Search for the cell housing the specified text and yield its (x, y) center coordinate. 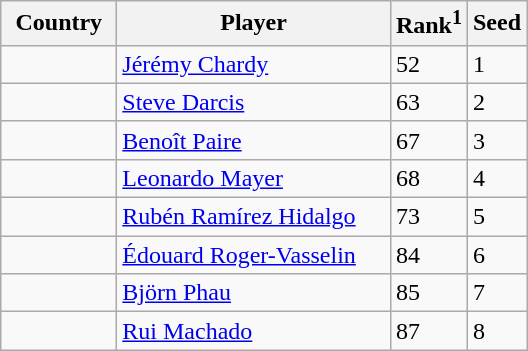
7 (496, 293)
Leonardo Mayer (254, 178)
8 (496, 331)
6 (496, 255)
4 (496, 178)
Björn Phau (254, 293)
Édouard Roger-Vasselin (254, 255)
Country (59, 24)
Jérémy Chardy (254, 64)
2 (496, 102)
68 (428, 178)
52 (428, 64)
Seed (496, 24)
5 (496, 217)
Player (254, 24)
Benoît Paire (254, 140)
Rank1 (428, 24)
67 (428, 140)
3 (496, 140)
Steve Darcis (254, 102)
1 (496, 64)
73 (428, 217)
85 (428, 293)
Rui Machado (254, 331)
63 (428, 102)
84 (428, 255)
87 (428, 331)
Rubén Ramírez Hidalgo (254, 217)
